Output the (X, Y) coordinate of the center of the cell containing the given text.  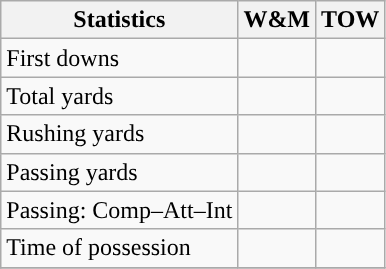
Rushing yards (120, 134)
Statistics (120, 20)
Time of possession (120, 248)
Passing yards (120, 172)
Passing: Comp–Att–Int (120, 210)
First downs (120, 58)
TOW (350, 20)
W&M (277, 20)
Total yards (120, 96)
